Output the (X, Y) coordinate of the center of the cell containing the given text.  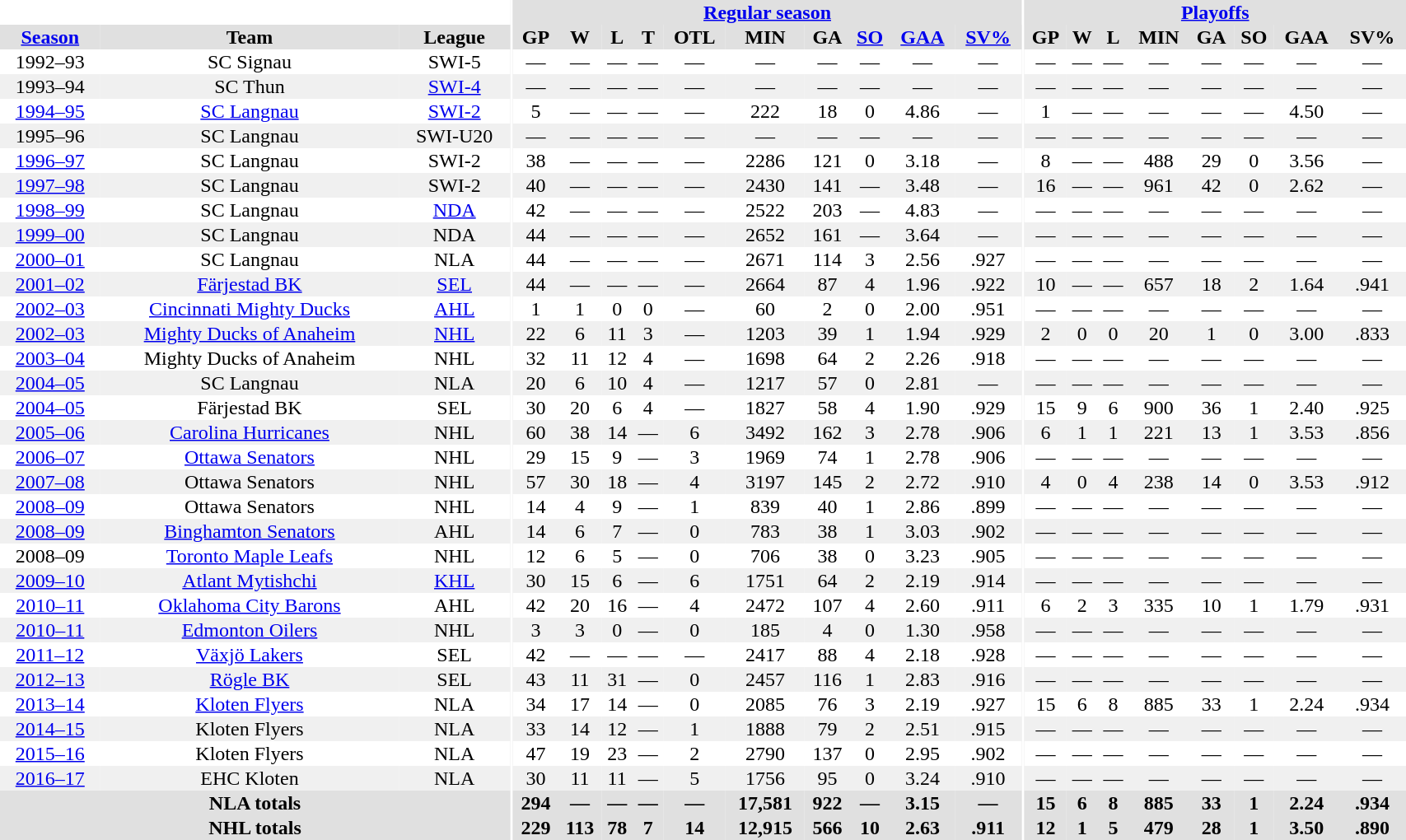
22 (535, 334)
.925 (1372, 408)
2016–17 (50, 778)
Cincinnati Mighty Ducks (250, 309)
2.62 (1306, 185)
2006–07 (50, 457)
2430 (765, 185)
2003–04 (50, 358)
.958 (988, 630)
488 (1158, 161)
335 (1158, 605)
1995–96 (50, 136)
2005–06 (50, 432)
2.51 (923, 729)
121 (827, 161)
3197 (765, 482)
SC Signau (250, 62)
Carolina Hurricanes (250, 432)
2664 (765, 284)
2671 (765, 259)
706 (765, 556)
4.83 (923, 210)
.856 (1372, 432)
2.56 (923, 259)
19 (580, 754)
2522 (765, 210)
17 (580, 704)
KHL (455, 581)
39 (827, 334)
900 (1158, 408)
2013–14 (50, 704)
12,915 (765, 828)
1996–97 (50, 161)
EHC Kloten (250, 778)
SWI-4 (455, 86)
2.40 (1306, 408)
3.15 (923, 803)
2.95 (923, 754)
783 (765, 531)
.922 (988, 284)
87 (827, 284)
.918 (988, 358)
4.50 (1306, 111)
3.03 (923, 531)
Växjö Lakers (250, 655)
SWI-5 (455, 62)
3.50 (1306, 828)
.912 (1372, 482)
88 (827, 655)
479 (1158, 828)
2085 (765, 704)
1969 (765, 457)
League (455, 37)
78 (617, 828)
3492 (765, 432)
839 (765, 506)
2.63 (923, 828)
1.79 (1306, 605)
3.18 (923, 161)
2000–01 (50, 259)
2.72 (923, 482)
Rögle BK (250, 679)
2457 (765, 679)
1203 (765, 334)
Season (50, 37)
.916 (988, 679)
137 (827, 754)
294 (535, 803)
3.00 (1306, 334)
1.90 (923, 408)
28 (1211, 828)
2011–12 (50, 655)
1999–00 (50, 235)
.905 (988, 556)
657 (1158, 284)
32 (535, 358)
23 (617, 754)
3.23 (923, 556)
145 (827, 482)
1998–99 (50, 210)
2001–02 (50, 284)
76 (827, 704)
SWI-U20 (455, 136)
3.56 (1306, 161)
961 (1158, 185)
.899 (988, 506)
2007–08 (50, 482)
43 (535, 679)
2.00 (923, 309)
Team (250, 37)
222 (765, 111)
74 (827, 457)
922 (827, 803)
1698 (765, 358)
47 (535, 754)
116 (827, 679)
.941 (1372, 284)
.890 (1372, 828)
34 (535, 704)
107 (827, 605)
58 (827, 408)
Toronto Maple Leafs (250, 556)
2.83 (923, 679)
3.24 (923, 778)
229 (535, 828)
OTL (695, 37)
161 (827, 235)
NHL totals (255, 828)
1993–94 (50, 86)
2286 (765, 161)
238 (1158, 482)
T (648, 37)
2.26 (923, 358)
3.48 (923, 185)
.915 (988, 729)
.914 (988, 581)
1994–95 (50, 111)
17,581 (765, 803)
2652 (765, 235)
2417 (765, 655)
Edmonton Oilers (250, 630)
1.94 (923, 334)
1751 (765, 581)
162 (827, 432)
13 (1211, 432)
203 (827, 210)
2.18 (923, 655)
2.81 (923, 383)
31 (617, 679)
Regular season (768, 12)
NLA totals (255, 803)
.833 (1372, 334)
1827 (765, 408)
2472 (765, 605)
Oklahoma City Barons (250, 605)
Atlant Mytishchi (250, 581)
113 (580, 828)
3.64 (923, 235)
.951 (988, 309)
36 (1211, 408)
Playoffs (1215, 12)
566 (827, 828)
.931 (1372, 605)
1888 (765, 729)
114 (827, 259)
95 (827, 778)
2014–15 (50, 729)
2790 (765, 754)
79 (827, 729)
185 (765, 630)
2015–16 (50, 754)
1.30 (923, 630)
1.64 (1306, 284)
Binghamton Senators (250, 531)
1756 (765, 778)
141 (827, 185)
2012–13 (50, 679)
1992–93 (50, 62)
221 (1158, 432)
.928 (988, 655)
2009–10 (50, 581)
1.96 (923, 284)
1997–98 (50, 185)
SC Thun (250, 86)
2.60 (923, 605)
1217 (765, 383)
2.86 (923, 506)
4.86 (923, 111)
